Capture the cell that displays the provided text and extract its [x, y] central coordinate. 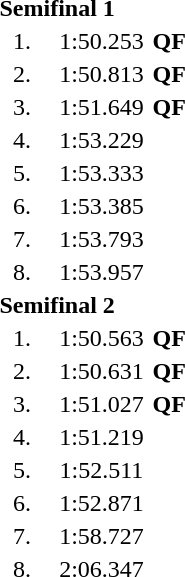
1:53.793 [102, 239]
1:53.333 [102, 173]
1:51.649 [102, 107]
1:50.631 [102, 371]
1:58.727 [102, 536]
1:52.511 [102, 470]
1:50.813 [102, 74]
1:51.027 [102, 404]
1:50.563 [102, 338]
1:50.253 [102, 41]
1:53.229 [102, 140]
1:52.871 [102, 503]
1:53.385 [102, 206]
1:53.957 [102, 272]
1:51.219 [102, 437]
